Identify which cell holds the provided text, then report its [x, y] central coordinate. 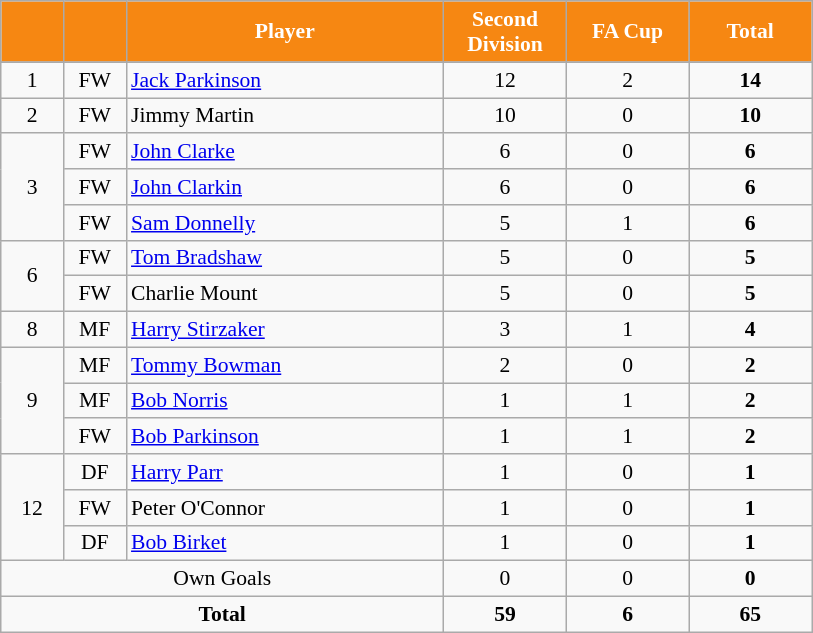
Jack Parkinson [285, 80]
Bob Birket [285, 543]
Charlie Mount [285, 294]
Harry Stirzaker [285, 330]
Tommy Bowman [285, 365]
Player [285, 32]
John Clarke [285, 152]
Tom Bradshaw [285, 258]
Peter O'Connor [285, 508]
John Clarkin [285, 187]
Jimmy Martin [285, 116]
Harry Parr [285, 472]
65 [750, 615]
Own Goals [222, 579]
4 [750, 330]
Second Division [506, 32]
FA Cup [628, 32]
Sam Donnelly [285, 223]
Bob Norris [285, 401]
14 [750, 80]
59 [506, 615]
8 [32, 330]
Bob Parkinson [285, 437]
9 [32, 400]
